Capture the cell that displays the provided text and extract its (x, y) central coordinate. 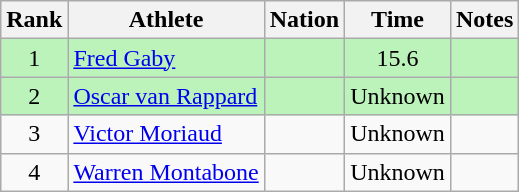
Time (398, 20)
15.6 (398, 58)
Victor Moriaud (166, 134)
2 (34, 96)
Nation (304, 20)
Fred Gaby (166, 58)
Oscar van Rappard (166, 96)
3 (34, 134)
Rank (34, 20)
4 (34, 172)
Athlete (166, 20)
1 (34, 58)
Warren Montabone (166, 172)
Notes (484, 20)
